Output the (X, Y) coordinate of the center of the cell containing the given text.  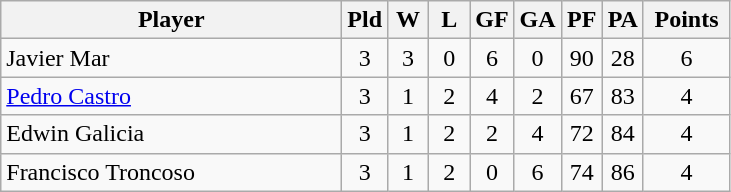
84 (622, 134)
67 (582, 96)
PF (582, 20)
Points (686, 20)
PA (622, 20)
90 (582, 58)
74 (582, 172)
GA (538, 20)
Francisco Troncoso (172, 172)
Pedro Castro (172, 96)
Player (172, 20)
Pld (365, 20)
GF (492, 20)
Javier Mar (172, 58)
86 (622, 172)
W (408, 20)
L (450, 20)
28 (622, 58)
83 (622, 96)
Edwin Galicia (172, 134)
72 (582, 134)
